Scan for the cell matching the given text and deliver its [X, Y] coordinate at center. 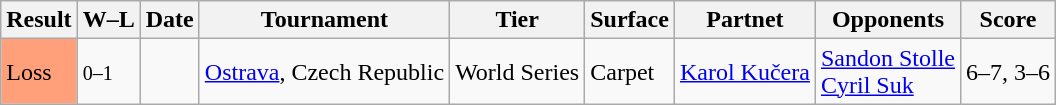
Surface [630, 20]
Sandon Stolle Cyril Suk [888, 72]
Loss [39, 72]
Partnet [744, 20]
6–7, 3–6 [1008, 72]
Date [170, 20]
World Series [518, 72]
Score [1008, 20]
Carpet [630, 72]
Tier [518, 20]
Result [39, 20]
Ostrava, Czech Republic [324, 72]
Tournament [324, 20]
Karol Kučera [744, 72]
W–L [108, 20]
0–1 [108, 72]
Opponents [888, 20]
